Output the (X, Y) coordinate of the center of the cell containing the given text.  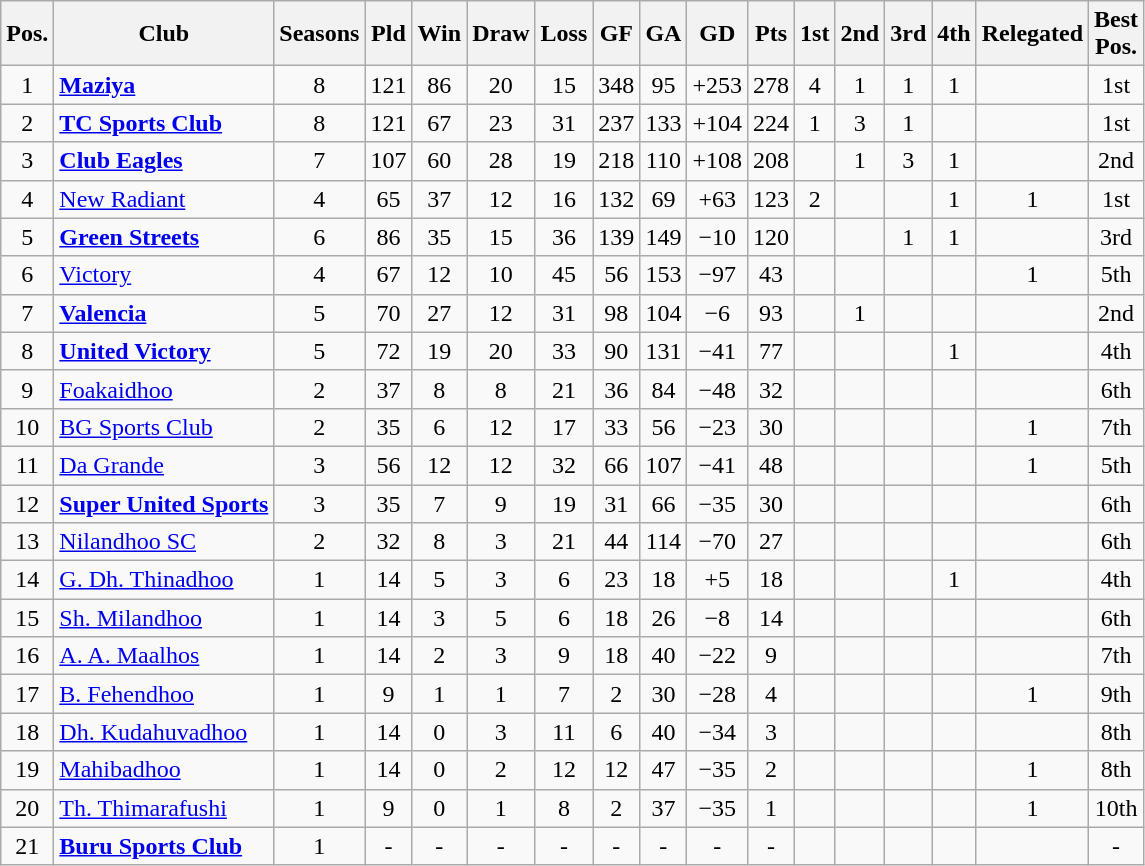
10th (1116, 808)
348 (616, 85)
Seasons (320, 34)
G. Dh. Thinadhoo (164, 580)
114 (664, 542)
GA (664, 34)
98 (616, 313)
Relegated (1032, 34)
Foakaidhoo (164, 389)
237 (616, 123)
A. A. Maalhos (164, 656)
+253 (718, 85)
−34 (718, 732)
−10 (718, 237)
GD (718, 34)
Nilandhoo SC (164, 542)
44 (616, 542)
−23 (718, 427)
84 (664, 389)
Da Grande (164, 465)
132 (616, 199)
93 (772, 313)
48 (772, 465)
131 (664, 351)
United Victory (164, 351)
−48 (718, 389)
278 (772, 85)
139 (616, 237)
BG Sports Club (164, 427)
−97 (718, 275)
−8 (718, 618)
65 (388, 199)
+108 (718, 161)
77 (772, 351)
Sh. Milandhoo (164, 618)
45 (564, 275)
70 (388, 313)
−28 (718, 694)
Draw (501, 34)
Dh. Kudahuvadhoo (164, 732)
Mahibadhoo (164, 770)
69 (664, 199)
218 (616, 161)
Pos. (28, 34)
New Radiant (164, 199)
47 (664, 770)
−6 (718, 313)
90 (616, 351)
149 (664, 237)
43 (772, 275)
9th (1116, 694)
Loss (564, 34)
104 (664, 313)
+5 (718, 580)
72 (388, 351)
BestPos. (1116, 34)
−22 (718, 656)
123 (772, 199)
−70 (718, 542)
95 (664, 85)
120 (772, 237)
153 (664, 275)
TC Sports Club (164, 123)
Pts (772, 34)
208 (772, 161)
GF (616, 34)
133 (664, 123)
Valencia (164, 313)
Th. Thimarafushi (164, 808)
Super United Sports (164, 503)
Green Streets (164, 237)
Victory (164, 275)
Win (440, 34)
Maziya (164, 85)
26 (664, 618)
+104 (718, 123)
Buru Sports Club (164, 846)
Pld (388, 34)
110 (664, 161)
224 (772, 123)
13 (28, 542)
+63 (718, 199)
60 (440, 161)
Club Eagles (164, 161)
B. Fehendhoo (164, 694)
28 (501, 161)
Club (164, 34)
